Capture the cell that displays the provided text and extract its (x, y) central coordinate. 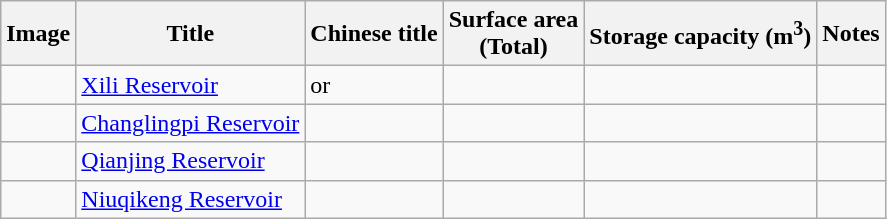
Xili Reservoir (190, 85)
Surface area(Total) (514, 34)
Image (38, 34)
Chinese title (374, 34)
Storage capacity (m3) (700, 34)
Changlingpi Reservoir (190, 123)
or (374, 85)
Notes (851, 34)
Niuqikeng Reservoir (190, 199)
Qianjing Reservoir (190, 161)
Title (190, 34)
